Identify which cell holds the provided text, then report its (X, Y) central coordinate. 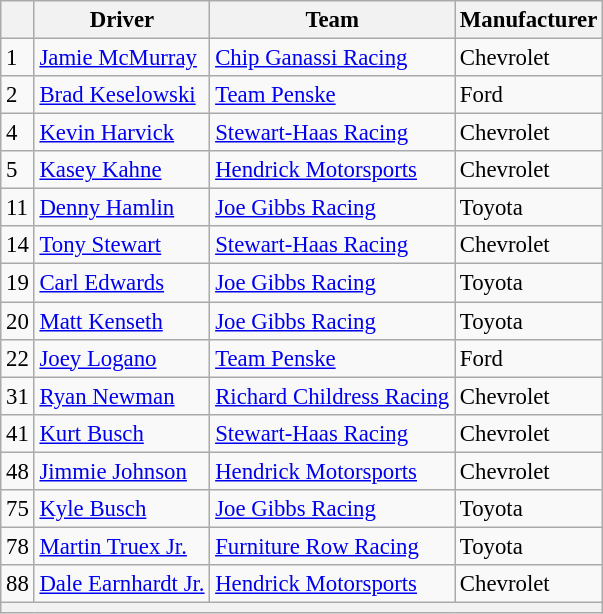
19 (18, 283)
Denny Hamlin (122, 208)
4 (18, 133)
Manufacturer (529, 20)
Carl Edwards (122, 283)
Chip Ganassi Racing (332, 58)
Dale Earnhardt Jr. (122, 584)
Driver (122, 20)
41 (18, 433)
Furniture Row Racing (332, 546)
Brad Keselowski (122, 95)
Ryan Newman (122, 396)
Tony Stewart (122, 245)
Matt Kenseth (122, 321)
Jamie McMurray (122, 58)
Jimmie Johnson (122, 471)
Martin Truex Jr. (122, 546)
88 (18, 584)
Kurt Busch (122, 433)
14 (18, 245)
75 (18, 509)
2 (18, 95)
Team (332, 20)
Kasey Kahne (122, 170)
Richard Childress Racing (332, 396)
1 (18, 58)
5 (18, 170)
78 (18, 546)
20 (18, 321)
22 (18, 358)
Kevin Harvick (122, 133)
Joey Logano (122, 358)
Kyle Busch (122, 509)
48 (18, 471)
11 (18, 208)
31 (18, 396)
